Determine the (x, y) coordinate at the center of the cell enclosing the given text.  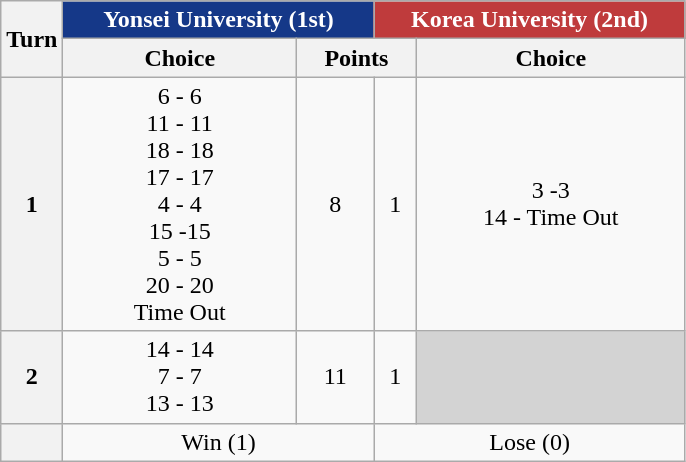
6 - 611 - 1118 - 1817 - 174 - 415 -155 - 520 - 20Time Out (180, 204)
3 -314 - Time Out (550, 204)
Points (356, 58)
Korea University (2nd) (530, 20)
2 (32, 377)
Lose (0) (530, 442)
Turn (32, 39)
8 (335, 204)
11 (335, 377)
Win (1) (218, 442)
Yonsei University (1st) (218, 20)
14 - 147 - 713 - 13 (180, 377)
